Determine the [X, Y] coordinate at the center of the cell enclosing the given text.  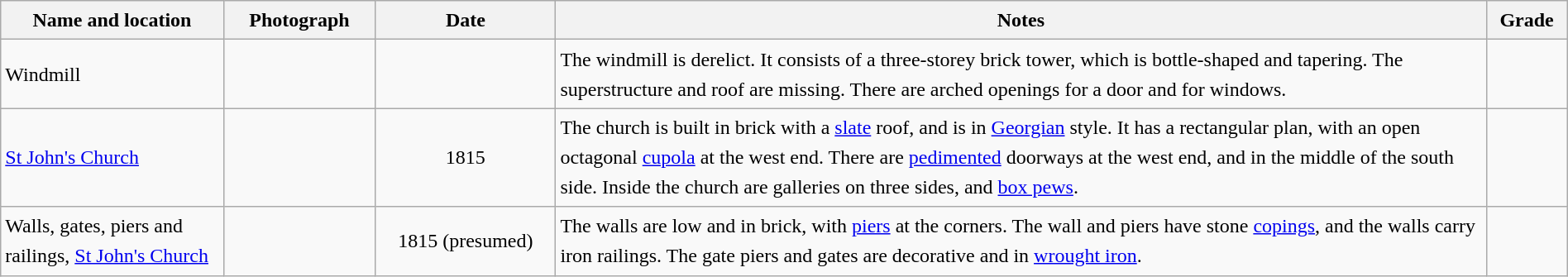
1815 [466, 157]
Photograph [299, 20]
Walls, gates, piers and railings, St John's Church [112, 241]
Date [466, 20]
Notes [1021, 20]
Grade [1527, 20]
1815 (presumed) [466, 241]
St John's Church [112, 157]
Windmill [112, 74]
Name and location [112, 20]
